For the text-containing cell, return its midpoint in [X, Y] coordinate format. 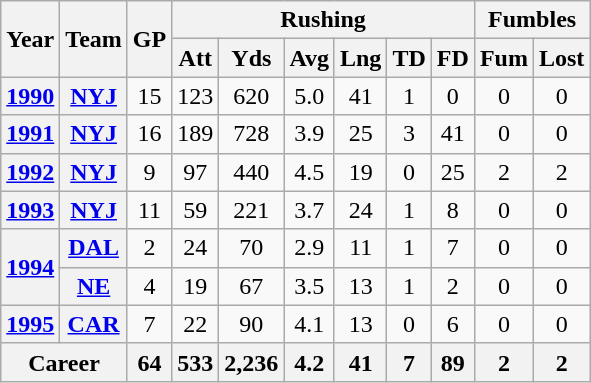
1992 [30, 172]
Lng [360, 58]
Rushing [324, 20]
1990 [30, 96]
Avg [310, 58]
620 [252, 96]
FD [452, 58]
64 [149, 362]
Fum [504, 58]
3.7 [310, 210]
8 [452, 210]
Team [94, 39]
GP [149, 39]
Yds [252, 58]
67 [252, 286]
9 [149, 172]
728 [252, 134]
1993 [30, 210]
4.1 [310, 324]
97 [196, 172]
4 [149, 286]
4.2 [310, 362]
22 [196, 324]
16 [149, 134]
1994 [30, 267]
3.5 [310, 286]
5.0 [310, 96]
Fumbles [532, 20]
Career [64, 362]
6 [452, 324]
CAR [94, 324]
2.9 [310, 248]
3 [409, 134]
1995 [30, 324]
221 [252, 210]
DAL [94, 248]
NE [94, 286]
1991 [30, 134]
533 [196, 362]
90 [252, 324]
15 [149, 96]
4.5 [310, 172]
TD [409, 58]
Year [30, 39]
Att [196, 58]
123 [196, 96]
189 [196, 134]
2,236 [252, 362]
Lost [561, 58]
59 [196, 210]
3.9 [310, 134]
440 [252, 172]
70 [252, 248]
89 [452, 362]
